Return the [X, Y] coordinate for the center point of the cell that contains the specified text.  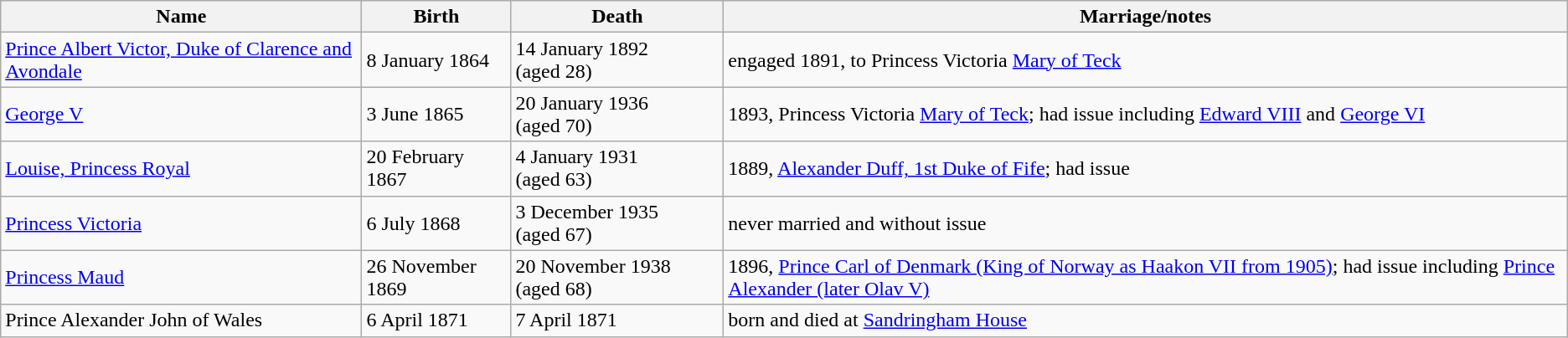
3 June 1865 [436, 114]
6 April 1871 [436, 320]
never married and without issue [1146, 223]
born and died at Sandringham House [1146, 320]
1896, Prince Carl of Denmark (King of Norway as Haakon VII from 1905); had issue including Prince Alexander (later Olav V) [1146, 278]
Name [181, 17]
8 January 1864 [436, 60]
20 January 1936 (aged 70) [617, 114]
14 January 1892 (aged 28) [617, 60]
engaged 1891, to Princess Victoria Mary of Teck [1146, 60]
Death [617, 17]
1889, Alexander Duff, 1st Duke of Fife; had issue [1146, 169]
26 November 1869 [436, 278]
20 February 1867 [436, 169]
7 April 1871 [617, 320]
Prince Albert Victor, Duke of Clarence and Avondale [181, 60]
Prince Alexander John of Wales [181, 320]
3 December 1935 (aged 67) [617, 223]
6 July 1868 [436, 223]
Marriage/notes [1146, 17]
20 November 1938 (aged 68) [617, 278]
1893, Princess Victoria Mary of Teck; had issue including Edward VIII and George VI [1146, 114]
Louise, Princess Royal [181, 169]
Princess Victoria [181, 223]
4 January 1931 (aged 63) [617, 169]
George V [181, 114]
Princess Maud [181, 278]
Birth [436, 17]
